Identify which cell holds the provided text, then report its [x, y] central coordinate. 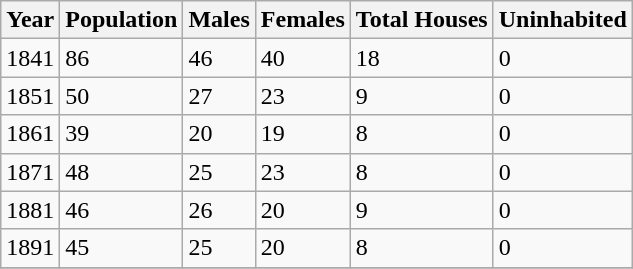
18 [422, 58]
1841 [30, 58]
39 [122, 134]
26 [219, 210]
1861 [30, 134]
48 [122, 172]
1871 [30, 172]
Population [122, 20]
1881 [30, 210]
Year [30, 20]
86 [122, 58]
40 [302, 58]
Total Houses [422, 20]
Uninhabited [562, 20]
19 [302, 134]
50 [122, 96]
Females [302, 20]
1891 [30, 248]
Males [219, 20]
1851 [30, 96]
45 [122, 248]
27 [219, 96]
